Identify which cell holds the provided text, then report its [X, Y] central coordinate. 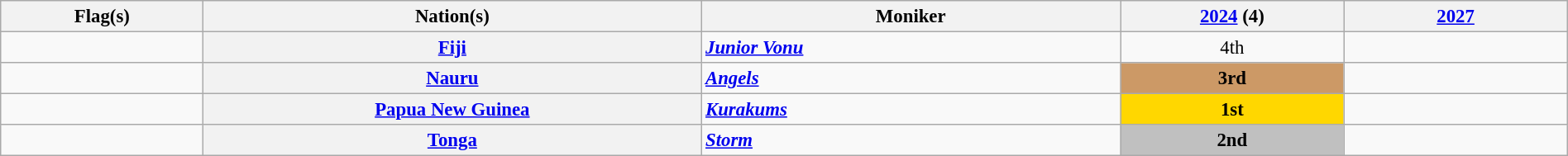
Moniker [911, 17]
1st [1232, 110]
Papua New Guinea [452, 110]
Angels [911, 78]
2024 (4) [1232, 17]
2nd [1232, 140]
Fiji [452, 48]
Nation(s) [452, 17]
Storm [911, 140]
3rd [1232, 78]
4th [1232, 48]
Kurakums [911, 110]
Nauru [452, 78]
Tonga [452, 140]
2027 [1456, 17]
Flag(s) [103, 17]
Junior Vonu [911, 48]
